Determine the [X, Y] coordinate at the center of the cell enclosing the given text.  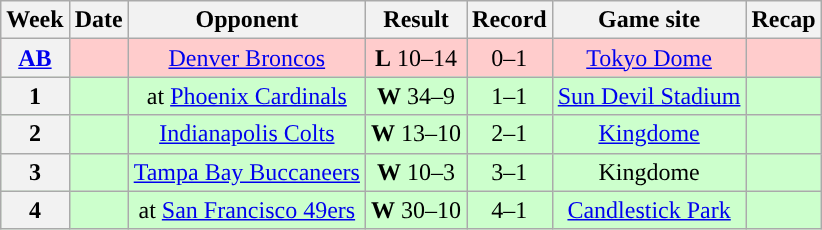
0–1 [510, 58]
Candlestick Park [649, 210]
Sun Devil Stadium [649, 96]
3 [35, 172]
W 10–3 [416, 172]
1–1 [510, 96]
Record [510, 20]
Date [98, 20]
Tokyo Dome [649, 58]
2 [35, 134]
at San Francisco 49ers [246, 210]
W 34–9 [416, 96]
3–1 [510, 172]
Opponent [246, 20]
at Phoenix Cardinals [246, 96]
L 10–14 [416, 58]
4 [35, 210]
Denver Broncos [246, 58]
Week [35, 20]
W 30–10 [416, 210]
Indianapolis Colts [246, 134]
AB [35, 58]
Tampa Bay Buccaneers [246, 172]
Result [416, 20]
1 [35, 96]
Recap [784, 20]
4–1 [510, 210]
2–1 [510, 134]
Game site [649, 20]
W 13–10 [416, 134]
